Capture the cell that displays the provided text and extract its (X, Y) central coordinate. 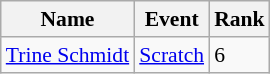
Rank (240, 19)
6 (240, 55)
Name (68, 19)
Trine Schmidt (68, 55)
Event (172, 19)
Scratch (172, 55)
